From the cell containing the given text, extract its center point as (x, y) coordinate. 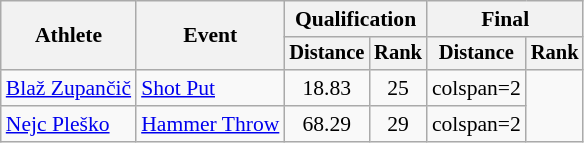
Nejc Pleško (68, 124)
Final (506, 19)
25 (398, 88)
Event (210, 36)
Blaž Zupančič (68, 88)
Shot Put (210, 88)
18.83 (326, 88)
Hammer Throw (210, 124)
Qualification (355, 19)
Athlete (68, 36)
68.29 (326, 124)
29 (398, 124)
